Return (x, y) of the center of cell containing provided text 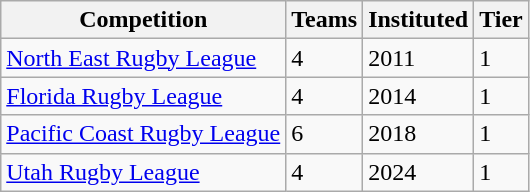
2024 (418, 172)
2014 (418, 96)
Competition (144, 20)
6 (324, 134)
Utah Rugby League (144, 172)
Florida Rugby League (144, 96)
Pacific Coast Rugby League (144, 134)
2018 (418, 134)
2011 (418, 58)
Teams (324, 20)
North East Rugby League (144, 58)
Instituted (418, 20)
Tier (502, 20)
